Extract the [x, y] coordinate from the center of the cell holding the provided text.  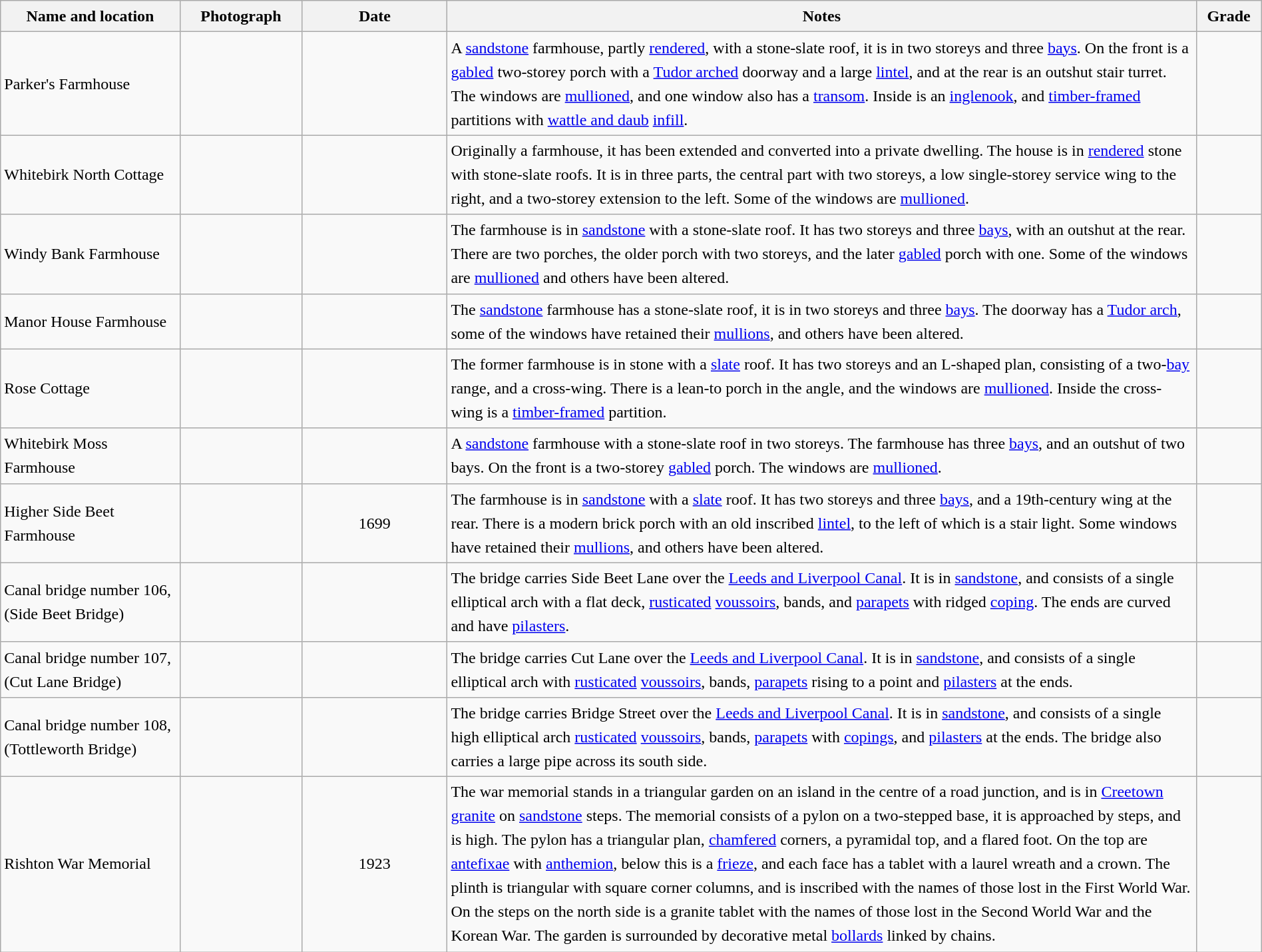
Manor House Farmhouse [91, 321]
Whitebirk Moss Farmhouse [91, 455]
Rishton War Memorial [91, 864]
1699 [375, 523]
Whitebirk North Cottage [91, 174]
Windy Bank Farmhouse [91, 254]
Canal bridge number 108,(Tottleworth Bridge) [91, 736]
1923 [375, 864]
Photograph [241, 16]
Rose Cottage [91, 389]
Notes [821, 16]
Canal bridge number 107,(Cut Lane Bridge) [91, 670]
Grade [1229, 16]
Canal bridge number 106,(Side Beet Bridge) [91, 602]
Higher Side Beet Farmhouse [91, 523]
Name and location [91, 16]
Parker's Farmhouse [91, 84]
Date [375, 16]
